Capture the cell that displays the provided text and extract its [x, y] central coordinate. 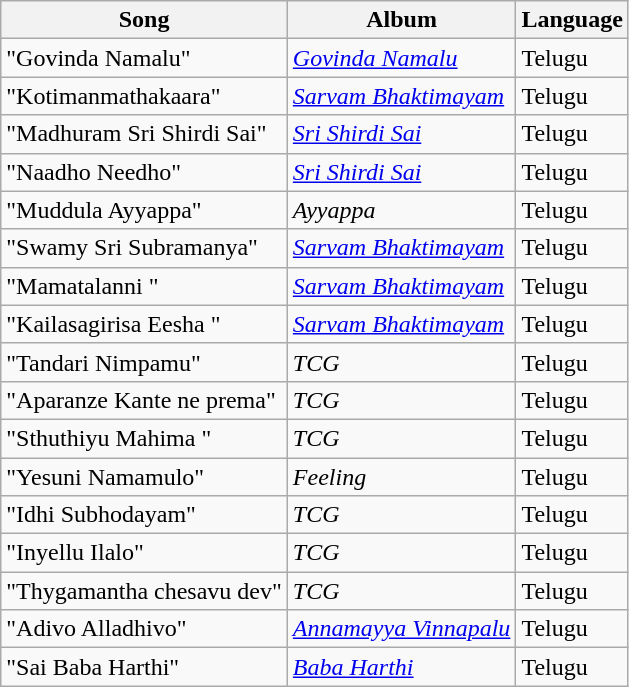
"Naadho Needho" [144, 172]
"Tandari Nimpamu" [144, 362]
"Inyellu Ilalo" [144, 553]
"Govinda Namalu" [144, 58]
"Aparanze Kante ne prema" [144, 400]
Govinda Namalu [402, 58]
"Adivo Alladhivo" [144, 629]
Annamayya Vinnapalu [402, 629]
"Sthuthiyu Mahima " [144, 438]
"Thygamantha chesavu dev" [144, 591]
"Sai Baba Harthi" [144, 667]
Ayyappa [402, 210]
"Mamatalanni " [144, 286]
"Kailasagirisa Eesha " [144, 324]
Song [144, 20]
"Yesuni Namamulo" [144, 477]
Album [402, 20]
"Kotimanmathakaara" [144, 96]
"Muddula Ayyappa" [144, 210]
Language [572, 20]
Baba Harthi [402, 667]
"Idhi Subhodayam" [144, 515]
"Madhuram Sri Shirdi Sai" [144, 134]
Feeling [402, 477]
"Swamy Sri Subramanya" [144, 248]
